Extract the (x, y) coordinate from the center of the cell holding the provided text.  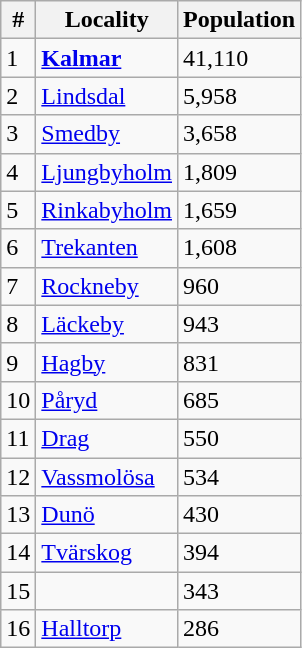
343 (240, 591)
Ljungbyholm (107, 172)
12 (18, 477)
1,608 (240, 248)
4 (18, 172)
1,809 (240, 172)
14 (18, 553)
3,658 (240, 134)
7 (18, 286)
Hagby (107, 362)
5 (18, 210)
Smedby (107, 134)
9 (18, 362)
Läckeby (107, 324)
6 (18, 248)
11 (18, 438)
831 (240, 362)
41,110 (240, 58)
1 (18, 58)
Halltorp (107, 629)
286 (240, 629)
960 (240, 286)
Rinkabyholm (107, 210)
Dunö (107, 515)
# (18, 20)
5,958 (240, 96)
Vassmolösa (107, 477)
Påryd (107, 400)
1,659 (240, 210)
8 (18, 324)
2 (18, 96)
13 (18, 515)
15 (18, 591)
685 (240, 400)
Kalmar (107, 58)
430 (240, 515)
Rockneby (107, 286)
3 (18, 134)
Tvärskog (107, 553)
Population (240, 20)
10 (18, 400)
Drag (107, 438)
394 (240, 553)
Trekanten (107, 248)
943 (240, 324)
550 (240, 438)
16 (18, 629)
534 (240, 477)
Locality (107, 20)
Lindsdal (107, 96)
